Output the [x, y] coordinate of the center of the cell containing the given text.  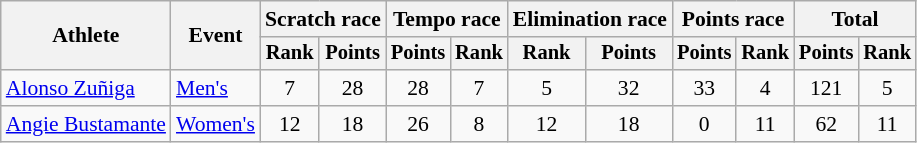
Tempo race [447, 19]
Points race [733, 19]
32 [628, 88]
Men's [216, 88]
62 [826, 124]
0 [704, 124]
26 [418, 124]
Angie Bustamante [86, 124]
121 [826, 88]
Athlete [86, 36]
8 [479, 124]
Women's [216, 124]
Elimination race [590, 19]
Event [216, 36]
Scratch race [323, 19]
33 [704, 88]
Total [855, 19]
4 [765, 88]
Alonso Zuñiga [86, 88]
